Output the [x, y] coordinate of the center of the cell containing the given text.  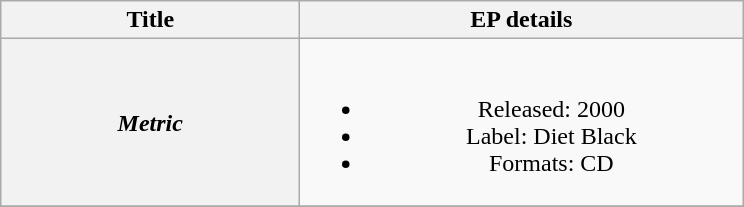
Released: 2000Label: Diet BlackFormats: CD [522, 122]
Metric [150, 122]
Title [150, 20]
EP details [522, 20]
